Output the (x, y) coordinate of the center of the cell containing the given text.  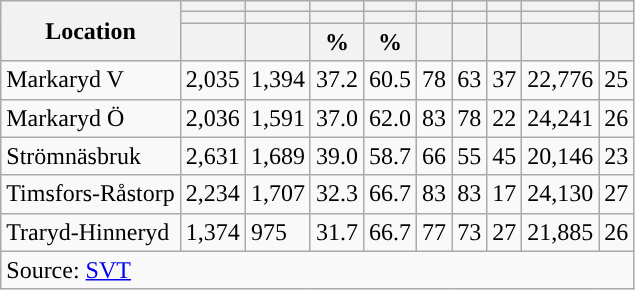
77 (434, 232)
24,130 (560, 194)
37.0 (336, 118)
62.0 (390, 118)
1,591 (278, 118)
Timsfors-Råstorp (91, 194)
20,146 (560, 156)
39.0 (336, 156)
17 (504, 194)
Traryd-Hinneryd (91, 232)
58.7 (390, 156)
975 (278, 232)
2,036 (212, 118)
37 (504, 80)
2,631 (212, 156)
24,241 (560, 118)
Strömnäsbruk (91, 156)
Location (91, 31)
22,776 (560, 80)
Markaryd Ö (91, 118)
21,885 (560, 232)
66 (434, 156)
1,394 (278, 80)
37.2 (336, 80)
63 (470, 80)
55 (470, 156)
1,707 (278, 194)
1,374 (212, 232)
73 (470, 232)
60.5 (390, 80)
1,689 (278, 156)
32.3 (336, 194)
Markaryd V (91, 80)
2,234 (212, 194)
45 (504, 156)
23 (616, 156)
Source: SVT (318, 270)
25 (616, 80)
22 (504, 118)
2,035 (212, 80)
31.7 (336, 232)
